Determine the (X, Y) coordinate at the center of the cell enclosing the given text.  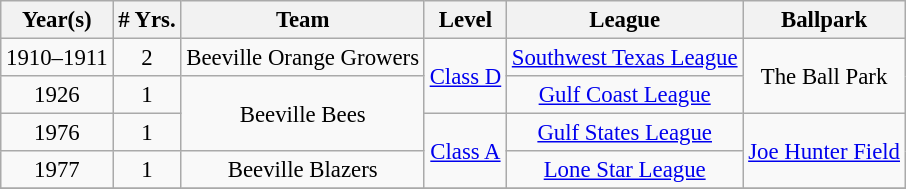
1910–1911 (57, 58)
Beeville Orange Growers (302, 58)
# Yrs. (147, 20)
Southwest Texas League (625, 58)
Team (302, 20)
1976 (57, 133)
Year(s) (57, 20)
The Ball Park (824, 76)
Ballpark (824, 20)
2 (147, 58)
Class D (465, 76)
1977 (57, 170)
Beeville Blazers (302, 170)
1926 (57, 95)
Gulf Coast League (625, 95)
Level (465, 20)
Lone Star League (625, 170)
League (625, 20)
Joe Hunter Field (824, 152)
Beeville Bees (302, 114)
Class A (465, 152)
Gulf States League (625, 133)
